Output the (X, Y) coordinate of the center of the cell containing the given text.  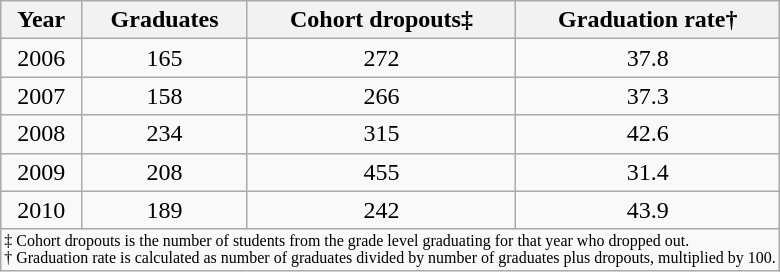
2009 (41, 172)
315 (382, 134)
266 (382, 96)
Graduation rate† (648, 20)
158 (164, 96)
189 (164, 210)
234 (164, 134)
272 (382, 58)
242 (382, 210)
37.3 (648, 96)
165 (164, 58)
2010 (41, 210)
Cohort dropouts‡ (382, 20)
208 (164, 172)
31.4 (648, 172)
Year (41, 20)
43.9 (648, 210)
2006 (41, 58)
2008 (41, 134)
2007 (41, 96)
37.8 (648, 58)
Graduates (164, 20)
455 (382, 172)
42.6 (648, 134)
